Detect which cell encompasses the target text, then output its (X, Y) center coordinate. 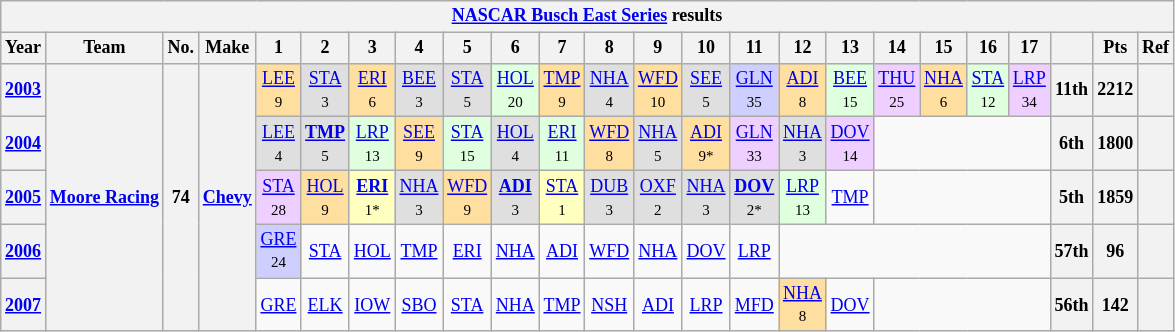
96 (1116, 251)
Pts (1116, 48)
2 (326, 48)
SBO (419, 305)
No. (180, 48)
DUB 3 (610, 197)
STA 5 (468, 90)
1 (278, 48)
5th (1072, 197)
9 (658, 48)
WFD 8 (610, 144)
2003 (24, 90)
Chevy (227, 197)
WFD 10 (658, 90)
HOL 20 (515, 90)
HOL 9 (326, 197)
1800 (1116, 144)
ELK (326, 305)
3 (372, 48)
HOL 4 (515, 144)
BEE 3 (419, 90)
ERI (468, 251)
NASCAR Busch East Series results (587, 16)
LRP 34 (1030, 90)
2004 (24, 144)
GRE 24 (278, 251)
57th (1072, 251)
Moore Racing (104, 197)
56th (1072, 305)
BEE 15 (850, 90)
ERI 1* (372, 197)
WFD 9 (468, 197)
7 (562, 48)
LEE 4 (278, 144)
ADI 8 (803, 90)
DOV 14 (850, 144)
TMP 9 (562, 90)
GLN 35 (754, 90)
ERI 6 (372, 90)
NHA 5 (658, 144)
14 (897, 48)
2006 (24, 251)
IOW (372, 305)
4 (419, 48)
12 (803, 48)
8 (610, 48)
OXF 2 (658, 197)
Ref (1156, 48)
NSH (610, 305)
ERI 11 (562, 144)
10 (706, 48)
ADI 3 (515, 197)
NHA 4 (610, 90)
Make (227, 48)
MFD (754, 305)
142 (1116, 305)
Team (104, 48)
2005 (24, 197)
NHA 8 (803, 305)
STA 3 (326, 90)
ADI 9* (706, 144)
STA 28 (278, 197)
STA 12 (988, 90)
6th (1072, 144)
WFD (610, 251)
TMP 5 (326, 144)
DOV 2* (754, 197)
13 (850, 48)
Year (24, 48)
5 (468, 48)
11 (754, 48)
1859 (1116, 197)
THU 25 (897, 90)
LEE 9 (278, 90)
STA 1 (562, 197)
SEE 5 (706, 90)
16 (988, 48)
HOL (372, 251)
STA 15 (468, 144)
2007 (24, 305)
GRE (278, 305)
17 (1030, 48)
SEE 9 (419, 144)
2212 (1116, 90)
74 (180, 197)
GLN 33 (754, 144)
6 (515, 48)
15 (944, 48)
NHA 6 (944, 90)
11th (1072, 90)
